For the text-containing cell, return its midpoint in [x, y] coordinate format. 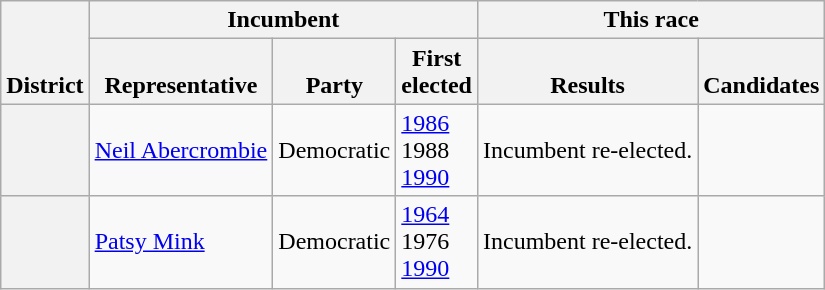
Results [587, 72]
Patsy Mink [181, 242]
Firstelected [437, 72]
Party [334, 72]
1986 1988 1990 [437, 150]
19641976 1990 [437, 242]
Incumbent [283, 20]
District [45, 52]
Neil Abercrombie [181, 150]
This race [650, 20]
Representative [181, 72]
Candidates [762, 72]
